Detect which cell encompasses the target text, then output its [x, y] center coordinate. 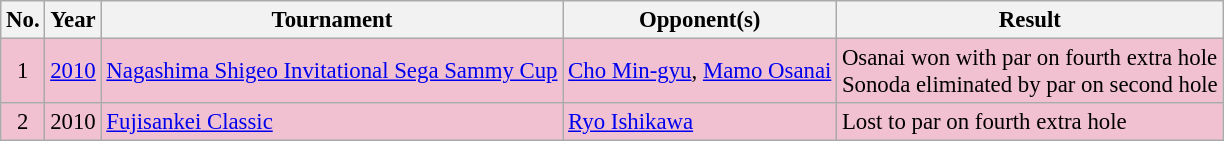
Ryo Ishikawa [700, 122]
Result [1030, 20]
Osanai won with par on fourth extra holeSonoda eliminated by par on second hole [1030, 72]
Year [73, 20]
Cho Min-gyu, Mamo Osanai [700, 72]
No. [23, 20]
Nagashima Shigeo Invitational Sega Sammy Cup [332, 72]
Opponent(s) [700, 20]
Lost to par on fourth extra hole [1030, 122]
Fujisankei Classic [332, 122]
Tournament [332, 20]
2 [23, 122]
1 [23, 72]
